Pinpoint the cell where the given text exists, returning its (X, Y) midpoint coordinate. 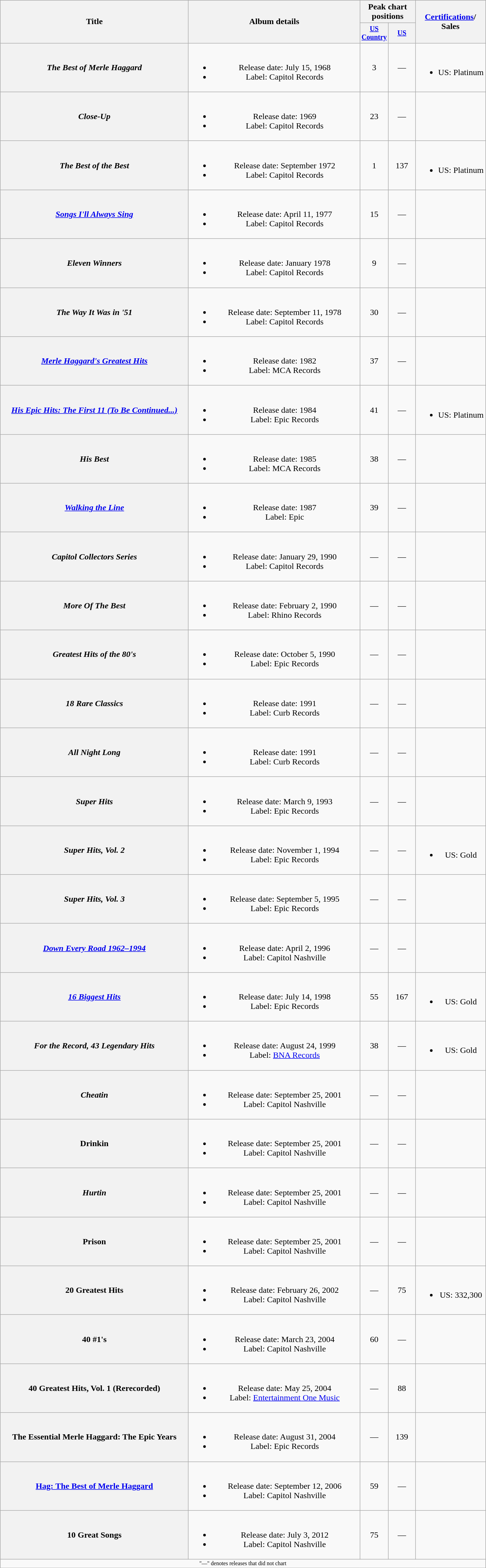
40 Greatest Hits, Vol. 1 (Rerecorded) (94, 1388)
Release date: January 1978Label: Capitol Records (274, 263)
30 (374, 312)
Walking the Line (94, 508)
Songs I'll Always Sing (94, 214)
1 (374, 165)
Greatest Hits of the 80's (94, 654)
59 (374, 1486)
Release date: January 29, 1990Label: Capitol Records (274, 557)
20 Greatest Hits (94, 1290)
His Best (94, 459)
Drinkin (94, 1144)
Close-Up (94, 116)
Eleven Winners (94, 263)
His Epic Hits: The First 11 (To Be Continued...) (94, 410)
Release date: April 11, 1977Label: Capitol Records (274, 214)
Release date: November 1, 1994Label: Epic Records (274, 850)
The Essential Merle Haggard: The Epic Years (94, 1437)
Release date: February 2, 1990Label: Rhino Records (274, 606)
For the Record, 43 Legendary Hits (94, 1046)
Hag: The Best of Merle Haggard (94, 1486)
39 (374, 508)
167 (402, 997)
Release date: 1985Label: MCA Records (274, 459)
41 (374, 410)
9 (374, 263)
137 (402, 165)
Release date: 1982Label: MCA Records (274, 361)
Release date: October 5, 1990Label: Epic Records (274, 654)
The Best of the Best (94, 165)
Hurtin (94, 1193)
Super Hits, Vol. 3 (94, 899)
Super Hits (94, 801)
All Night Long (94, 752)
Release date: February 26, 2002Label: Capitol Nashville (274, 1290)
Merle Haggard's Greatest Hits (94, 361)
Release date: August 24, 1999Label: BNA Records (274, 1046)
Release date: May 25, 2004Label: Entertainment One Music (274, 1388)
23 (374, 116)
16 Biggest Hits (94, 997)
40 #1's (94, 1339)
18 Rare Classics (94, 703)
Capitol Collectors Series (94, 557)
Release date: April 2, 1996Label: Capitol Nashville (274, 948)
Release date: September 1972Label: Capitol Records (274, 165)
"—" denotes releases that did not chart (243, 1563)
Release date: July 14, 1998Label: Epic Records (274, 997)
Release date: March 9, 1993Label: Epic Records (274, 801)
Certifications/Sales (450, 22)
Cheatin (94, 1095)
Down Every Road 1962–1994 (94, 948)
Release date: 1969Label: Capitol Records (274, 116)
The Way It Was in '51 (94, 312)
88 (402, 1388)
Release date: September 12, 2006Label: Capitol Nashville (274, 1486)
US: 332,300 (450, 1290)
10 Great Songs (94, 1535)
60 (374, 1339)
Release date: July 3, 2012Label: Capitol Nashville (274, 1535)
3 (374, 67)
Release date: March 23, 2004Label: Capitol Nashville (274, 1339)
Prison (94, 1241)
US Country (374, 33)
The Best of Merle Haggard (94, 67)
Peak chartpositions (388, 12)
Release date: August 31, 2004Label: Epic Records (274, 1437)
139 (402, 1437)
US (402, 33)
15 (374, 214)
More Of The Best (94, 606)
55 (374, 997)
37 (374, 361)
Release date: September 11, 1978Label: Capitol Records (274, 312)
Title (94, 22)
Album details (274, 22)
Release date: July 15, 1968Label: Capitol Records (274, 67)
Super Hits, Vol. 2 (94, 850)
Release date: September 5, 1995Label: Epic Records (274, 899)
Release date: 1984Label: Epic Records (274, 410)
Release date: 1987Label: Epic (274, 508)
